Return the (x, y) coordinate for the center point of the cell that contains the specified text.  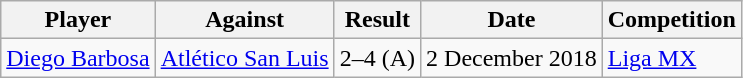
Atlético San Luis (244, 58)
Competition (672, 20)
2–4 (A) (377, 58)
Date (512, 20)
Against (244, 20)
Result (377, 20)
Diego Barbosa (78, 58)
Liga MX (672, 58)
2 December 2018 (512, 58)
Player (78, 20)
